Extract the [X, Y] coordinate from the center of the cell holding the provided text.  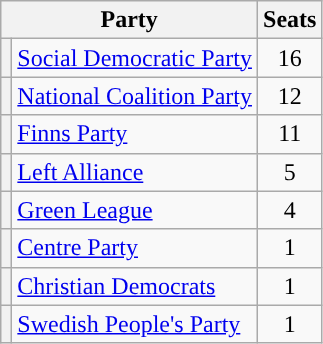
National Coalition Party [135, 96]
Seats [290, 20]
Christian Democrats [135, 286]
Swedish People's Party [135, 324]
16 [290, 58]
12 [290, 96]
Centre Party [135, 248]
Finns Party [135, 134]
Party [130, 20]
Green League [135, 210]
4 [290, 210]
Left Alliance [135, 172]
5 [290, 172]
Social Democratic Party [135, 58]
11 [290, 134]
